Pinpoint the cell where the given text exists, returning its (X, Y) midpoint coordinate. 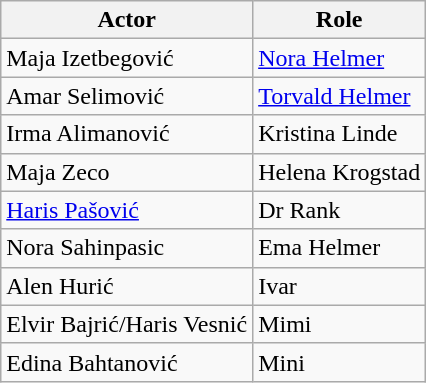
Irma Alimanović (127, 134)
Elvir Bajrić/Haris Vesnić (127, 324)
Nora Sahinpasic (127, 248)
Role (340, 20)
Alen Hurić (127, 286)
Dr Rank (340, 210)
Amar Selimović (127, 96)
Nora Helmer (340, 58)
Maja Izetbegović (127, 58)
Ivar (340, 286)
Haris Pašović (127, 210)
Mini (340, 362)
Kristina Linde (340, 134)
Helena Krogstad (340, 172)
Edina Bahtanović (127, 362)
Torvald Helmer (340, 96)
Ema Helmer (340, 248)
Actor (127, 20)
Mimi (340, 324)
Maja Zeco (127, 172)
